From the cell containing the given text, extract its center point as [x, y] coordinate. 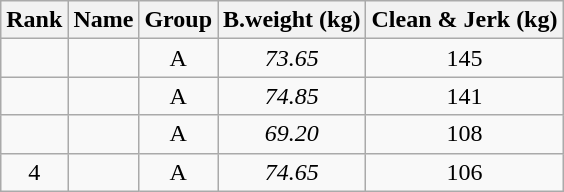
B.weight (kg) [292, 20]
145 [464, 58]
74.85 [292, 96]
Group [178, 20]
73.65 [292, 58]
Clean & Jerk (kg) [464, 20]
Rank [34, 20]
74.65 [292, 172]
108 [464, 134]
4 [34, 172]
106 [464, 172]
Name [104, 20]
141 [464, 96]
69.20 [292, 134]
